Provide the (X, Y) coordinate of the cell's center where the given text is located.  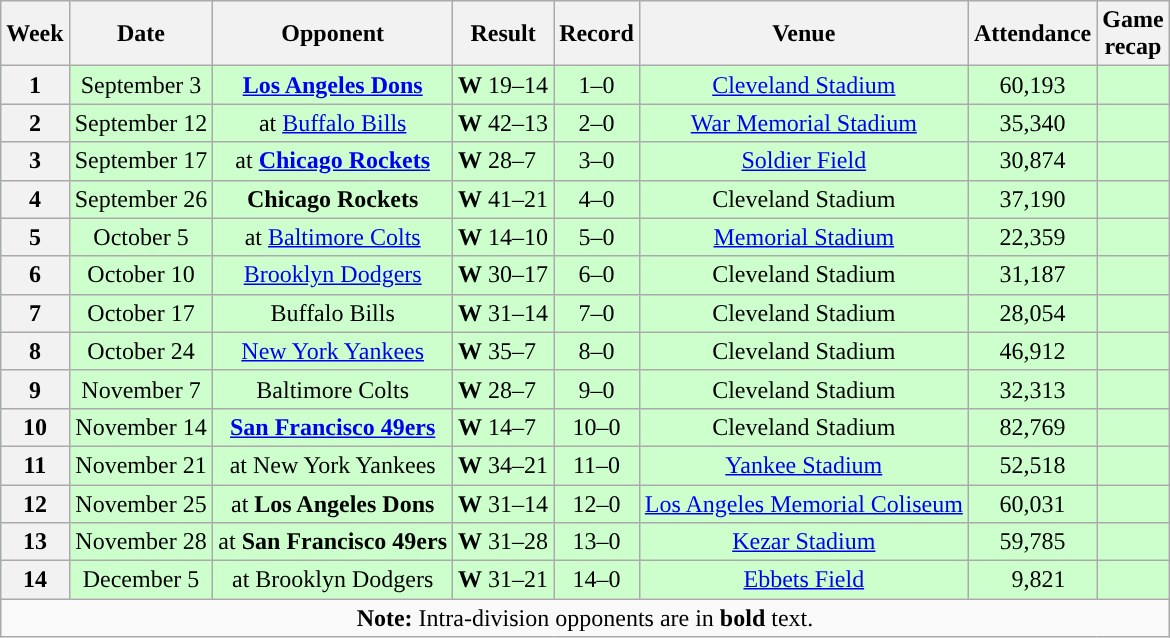
3–0 (597, 161)
5–0 (597, 237)
W 41–21 (504, 199)
October 24 (141, 351)
14 (35, 580)
November 25 (141, 503)
Buffalo Bills (333, 313)
28,054 (1032, 313)
59,785 (1032, 542)
Record (597, 34)
1–0 (597, 85)
at Los Angeles Dons (333, 503)
32,313 (1032, 389)
9,821 (1032, 580)
Brooklyn Dodgers (333, 275)
October 17 (141, 313)
82,769 (1032, 427)
October 10 (141, 275)
11–0 (597, 465)
Chicago Rockets (333, 199)
at Chicago Rockets (333, 161)
W 35–7 (504, 351)
November 14 (141, 427)
14–0 (597, 580)
December 5 (141, 580)
November 28 (141, 542)
Los Angeles Memorial Coliseum (804, 503)
Soldier Field (804, 161)
W 34–21 (504, 465)
31,187 (1032, 275)
12–0 (597, 503)
W 42–13 (504, 123)
September 17 (141, 161)
60,193 (1032, 85)
Ebbets Field (804, 580)
September 26 (141, 199)
Kezar Stadium (804, 542)
San Francisco 49ers (333, 427)
46,912 (1032, 351)
at Baltimore Colts (333, 237)
Note: Intra-division opponents are in bold text. (585, 618)
2 (35, 123)
W 30–17 (504, 275)
1 (35, 85)
13 (35, 542)
35,340 (1032, 123)
Los Angeles Dons (333, 85)
52,518 (1032, 465)
Week (35, 34)
at New York Yankees (333, 465)
November 21 (141, 465)
6–0 (597, 275)
7–0 (597, 313)
3 (35, 161)
W 31–28 (504, 542)
30,874 (1032, 161)
4–0 (597, 199)
Attendance (1032, 34)
September 3 (141, 85)
W 14–10 (504, 237)
Date (141, 34)
4 (35, 199)
Opponent (333, 34)
11 (35, 465)
November 7 (141, 389)
October 5 (141, 237)
at San Francisco 49ers (333, 542)
6 (35, 275)
9–0 (597, 389)
60,031 (1032, 503)
37,190 (1032, 199)
at Brooklyn Dodgers (333, 580)
W 31–21 (504, 580)
13–0 (597, 542)
New York Yankees (333, 351)
September 12 (141, 123)
10 (35, 427)
Memorial Stadium (804, 237)
2–0 (597, 123)
W 19–14 (504, 85)
12 (35, 503)
5 (35, 237)
W 14–7 (504, 427)
7 (35, 313)
Baltimore Colts (333, 389)
9 (35, 389)
22,359 (1032, 237)
Result (504, 34)
8 (35, 351)
Gamerecap (1133, 34)
Venue (804, 34)
Yankee Stadium (804, 465)
at Buffalo Bills (333, 123)
War Memorial Stadium (804, 123)
8–0 (597, 351)
10–0 (597, 427)
